Locate the cell with the specified text and output its (X, Y) center coordinate. 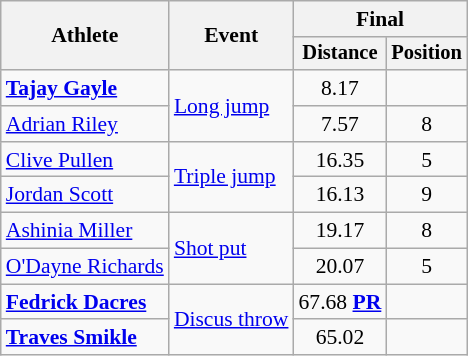
O'Dayne Richards (85, 267)
7.57 (340, 124)
Discus throw (232, 320)
8.17 (340, 88)
9 (426, 195)
Clive Pullen (85, 160)
Triple jump (232, 178)
65.02 (340, 338)
19.17 (340, 231)
Traves Smikle (85, 338)
Jordan Scott (85, 195)
Long jump (232, 106)
Ashinia Miller (85, 231)
Position (426, 54)
Fedrick Dacres (85, 302)
20.07 (340, 267)
Distance (340, 54)
16.13 (340, 195)
67.68 PR (340, 302)
Tajay Gayle (85, 88)
16.35 (340, 160)
Event (232, 36)
Final (380, 19)
Adrian Riley (85, 124)
Shot put (232, 248)
Athlete (85, 36)
